Locate the cell with the specified text and output its [X, Y] center coordinate. 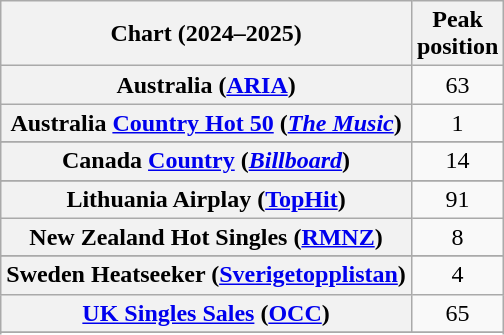
91 [457, 199]
Chart (2024–2025) [206, 34]
Australia (ARIA) [206, 85]
Canada Country (Billboard) [206, 161]
Lithuania Airplay (TopHit) [206, 199]
1 [457, 123]
UK Singles Sales (OCC) [206, 313]
65 [457, 313]
8 [457, 237]
Australia Country Hot 50 (The Music) [206, 123]
14 [457, 161]
Peakposition [457, 34]
Sweden Heatseeker (Sverigetopplistan) [206, 275]
4 [457, 275]
63 [457, 85]
New Zealand Hot Singles (RMNZ) [206, 237]
